For the text-containing cell, return its midpoint in (X, Y) coordinate format. 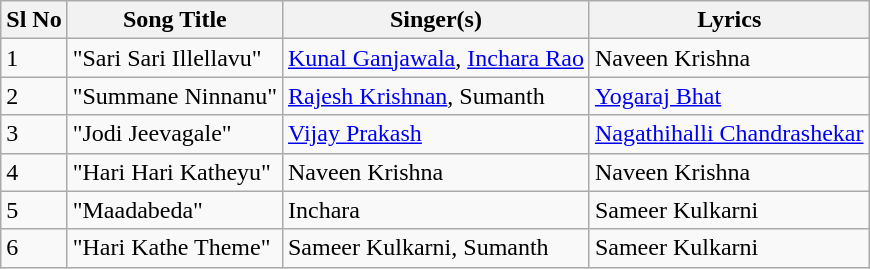
6 (34, 248)
3 (34, 134)
Vijay Prakash (436, 134)
"Maadabeda" (174, 210)
"Hari Hari Katheyu" (174, 172)
Song Title (174, 20)
"Jodi Jeevagale" (174, 134)
Lyrics (729, 20)
"Hari Kathe Theme" (174, 248)
Nagathihalli Chandrashekar (729, 134)
Yogaraj Bhat (729, 96)
5 (34, 210)
Sl No (34, 20)
1 (34, 58)
Inchara (436, 210)
Rajesh Krishnan, Sumanth (436, 96)
Sameer Kulkarni, Sumanth (436, 248)
4 (34, 172)
2 (34, 96)
Singer(s) (436, 20)
"Summane Ninnanu" (174, 96)
"Sari Sari Illellavu" (174, 58)
Kunal Ganjawala, Inchara Rao (436, 58)
